Identify which cell holds the provided text, then report its [X, Y] central coordinate. 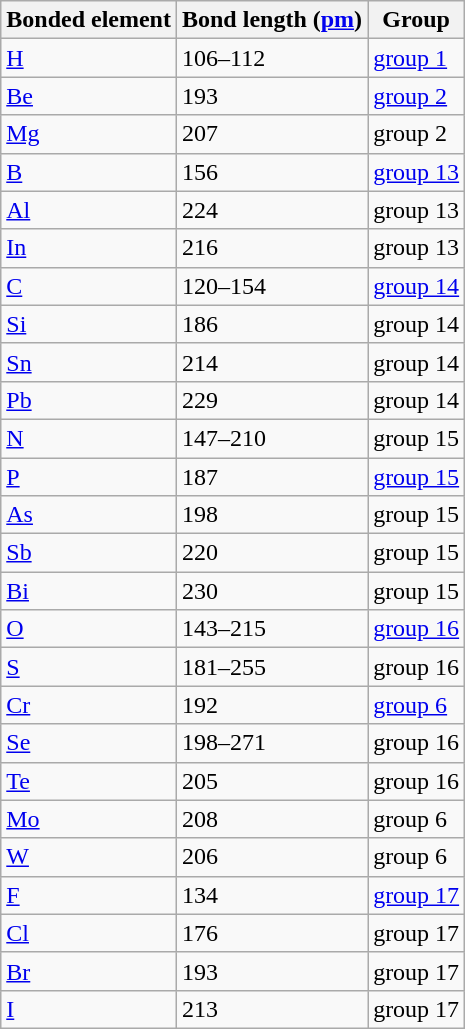
Bonded element [89, 20]
Be [89, 96]
224 [272, 210]
198–271 [272, 743]
Cl [89, 933]
230 [272, 591]
Si [89, 324]
Pb [89, 400]
As [89, 515]
In [89, 248]
Cr [89, 705]
208 [272, 819]
192 [272, 705]
181–255 [272, 667]
176 [272, 933]
W [89, 857]
198 [272, 515]
220 [272, 553]
Mg [89, 134]
Se [89, 743]
Al [89, 210]
156 [272, 172]
134 [272, 895]
206 [272, 857]
Bi [89, 591]
Sb [89, 553]
147–210 [272, 438]
O [89, 629]
C [89, 286]
Sn [89, 362]
Bond length (pm) [272, 20]
214 [272, 362]
229 [272, 400]
Te [89, 781]
N [89, 438]
Br [89, 971]
Group [416, 20]
187 [272, 477]
216 [272, 248]
group 1 [416, 58]
207 [272, 134]
Mo [89, 819]
205 [272, 781]
186 [272, 324]
P [89, 477]
F [89, 895]
143–215 [272, 629]
S [89, 667]
H [89, 58]
120–154 [272, 286]
106–112 [272, 58]
B [89, 172]
I [89, 1009]
213 [272, 1009]
